For the text-containing cell, return its midpoint in (X, Y) coordinate format. 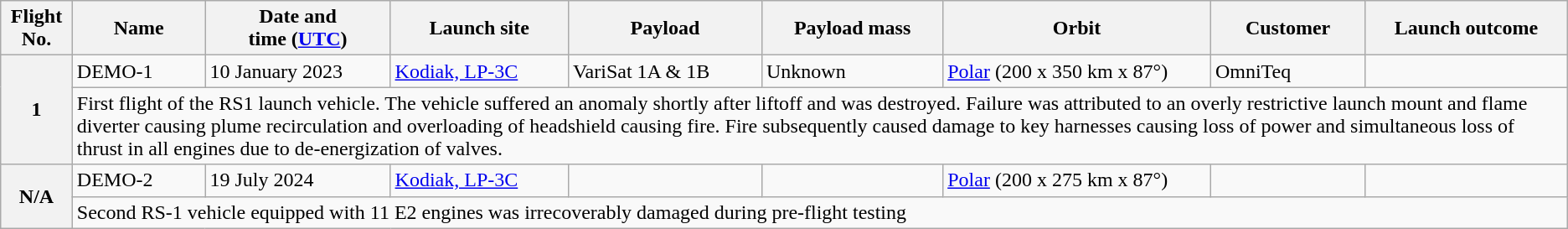
OmniTeq (1287, 71)
Payload (665, 29)
DEMO-2 (139, 180)
Second RS-1 vehicle equipped with 11 E2 engines was irrecoverably damaged during pre-flight testing (819, 212)
N/A (37, 196)
DEMO-1 (139, 71)
Flight No. (37, 29)
Payload mass (852, 29)
Launch outcome (1467, 29)
1 (37, 110)
VariSat 1A & 1B (665, 71)
Date andtime (UTC) (298, 29)
Orbit (1077, 29)
Polar (200 x 275 km x 87°) (1077, 180)
Name (139, 29)
19 July 2024 (298, 180)
Customer (1287, 29)
Polar (200 x 350 km x 87°) (1077, 71)
Launch site (479, 29)
Unknown (852, 71)
10 January 2023 (298, 71)
